Capture the cell that displays the provided text and extract its [X, Y] central coordinate. 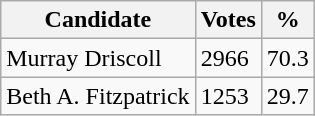
Murray Driscoll [98, 58]
Beth A. Fitzpatrick [98, 96]
Votes [228, 20]
70.3 [288, 58]
Candidate [98, 20]
29.7 [288, 96]
1253 [228, 96]
% [288, 20]
2966 [228, 58]
